Extract the [x, y] coordinate from the center of the cell holding the provided text.  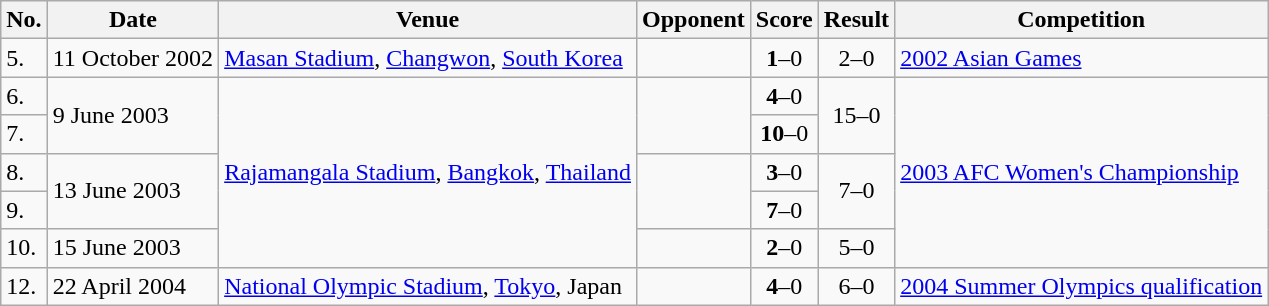
9. [24, 210]
Rajamangala Stadium, Bangkok, Thailand [428, 172]
8. [24, 172]
Venue [428, 20]
11 October 2002 [132, 58]
Result [856, 20]
Score [784, 20]
1–0 [784, 58]
Masan Stadium, Changwon, South Korea [428, 58]
10–0 [784, 134]
Competition [1082, 20]
10. [24, 248]
Date [132, 20]
9 June 2003 [132, 115]
15 June 2003 [132, 248]
22 April 2004 [132, 286]
National Olympic Stadium, Tokyo, Japan [428, 286]
6–0 [856, 286]
6. [24, 96]
No. [24, 20]
12. [24, 286]
2004 Summer Olympics qualification [1082, 286]
5–0 [856, 248]
13 June 2003 [132, 191]
2002 Asian Games [1082, 58]
Opponent [694, 20]
2003 AFC Women's Championship [1082, 172]
3–0 [784, 172]
5. [24, 58]
7. [24, 134]
15–0 [856, 115]
